Scan for the cell matching the given text and deliver its [x, y] coordinate at center. 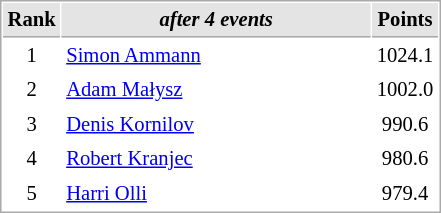
3 [32, 124]
1 [32, 56]
Denis Kornilov [216, 124]
after 4 events [216, 20]
1002.0 [405, 90]
2 [32, 90]
990.6 [405, 124]
979.4 [405, 194]
Robert Kranjec [216, 158]
5 [32, 194]
980.6 [405, 158]
Rank [32, 20]
Simon Ammann [216, 56]
Adam Małysz [216, 90]
1024.1 [405, 56]
Harri Olli [216, 194]
Points [405, 20]
4 [32, 158]
